For the text-containing cell, return its midpoint in (x, y) coordinate format. 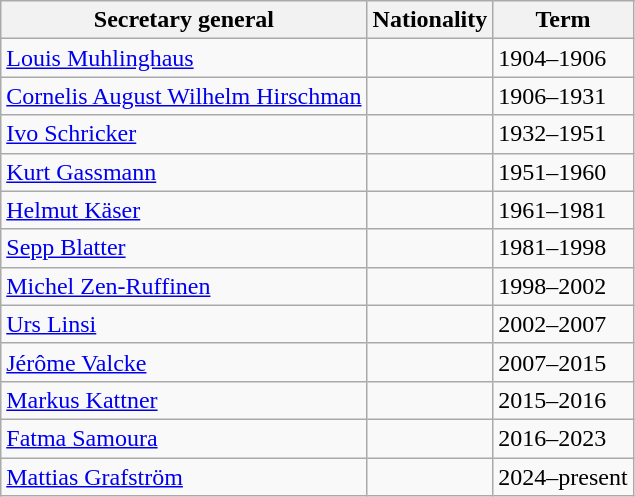
Urs Linsi (184, 324)
2007–2015 (563, 362)
1904–1906 (563, 58)
1951–1960 (563, 172)
1906–1931 (563, 96)
1961–1981 (563, 210)
Sepp Blatter (184, 248)
Helmut Käser (184, 210)
Louis Muhlinghaus (184, 58)
Cornelis August Wilhelm Hirschman (184, 96)
2002–2007 (563, 324)
2016–2023 (563, 438)
2024–present (563, 477)
2015–2016 (563, 400)
Fatma Samoura (184, 438)
Markus Kattner (184, 400)
1998–2002 (563, 286)
Mattias Grafström (184, 477)
1981–1998 (563, 248)
1932–1951 (563, 134)
Michel Zen-Ruffinen (184, 286)
Secretary general (184, 20)
Term (563, 20)
Ivo Schricker (184, 134)
Nationality (430, 20)
Jérôme Valcke (184, 362)
Kurt Gassmann (184, 172)
